Return the (X, Y) coordinate for the center point of the cell that contains the specified text.  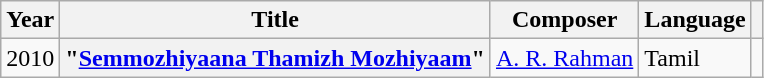
2010 (30, 58)
Year (30, 20)
Title (276, 20)
Language (695, 20)
A. R. Rahman (564, 58)
"Semmozhiyaana Thamizh Mozhiyaam" (276, 58)
Tamil (695, 58)
Composer (564, 20)
